Locate the cell with the specified text and output its (X, Y) center coordinate. 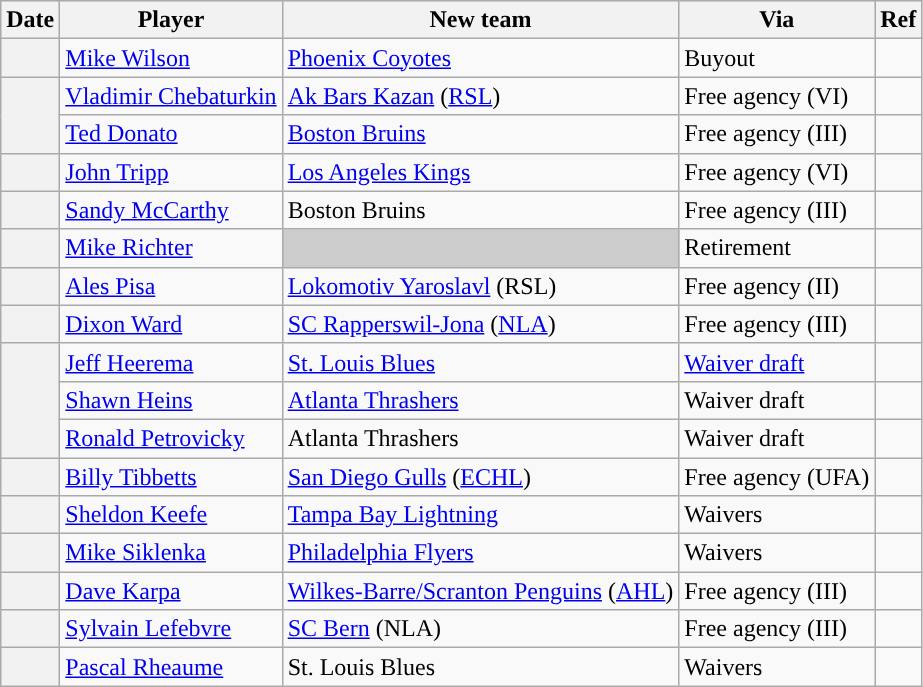
Free agency (UFA) (777, 477)
Ak Bars Kazan (RSL) (480, 96)
Phoenix Coyotes (480, 58)
Sylvain Lefebvre (171, 629)
Tampa Bay Lightning (480, 515)
Via (777, 20)
Mike Siklenka (171, 553)
Wilkes-Barre/Scranton Penguins (AHL) (480, 591)
John Tripp (171, 172)
Retirement (777, 248)
Ronald Petrovicky (171, 438)
Ref (898, 20)
Dixon Ward (171, 324)
Sheldon Keefe (171, 515)
Los Angeles Kings (480, 172)
SC Rapperswil-Jona (NLA) (480, 324)
Dave Karpa (171, 591)
Philadelphia Flyers (480, 553)
Free agency (II) (777, 286)
Ales Pisa (171, 286)
Pascal Rheaume (171, 667)
Shawn Heins (171, 400)
Buyout (777, 58)
San Diego Gulls (ECHL) (480, 477)
Jeff Heerema (171, 362)
Player (171, 20)
Date (30, 20)
Mike Wilson (171, 58)
Lokomotiv Yaroslavl (RSL) (480, 286)
Sandy McCarthy (171, 210)
Mike Richter (171, 248)
Billy Tibbetts (171, 477)
Ted Donato (171, 134)
New team (480, 20)
Vladimir Chebaturkin (171, 96)
SC Bern (NLA) (480, 629)
